Pinpoint the cell where the given text exists, returning its [x, y] midpoint coordinate. 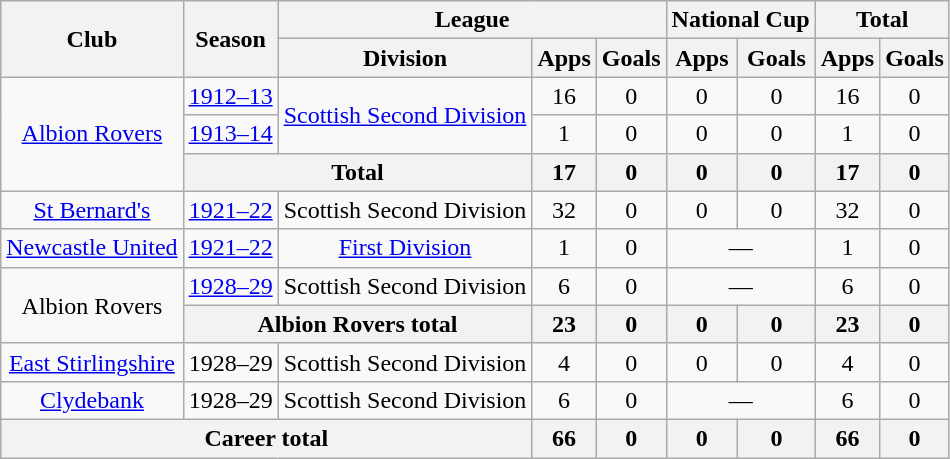
National Cup [740, 20]
Career total [266, 438]
1913–14 [230, 134]
East Stirlingshire [92, 362]
Division [405, 58]
Albion Rovers total [358, 324]
1912–13 [230, 96]
Newcastle United [92, 248]
League [472, 20]
Clydebank [92, 400]
First Division [405, 248]
St Bernard's [92, 210]
Season [230, 39]
Club [92, 39]
